Return [X, Y] of the center of cell containing provided text 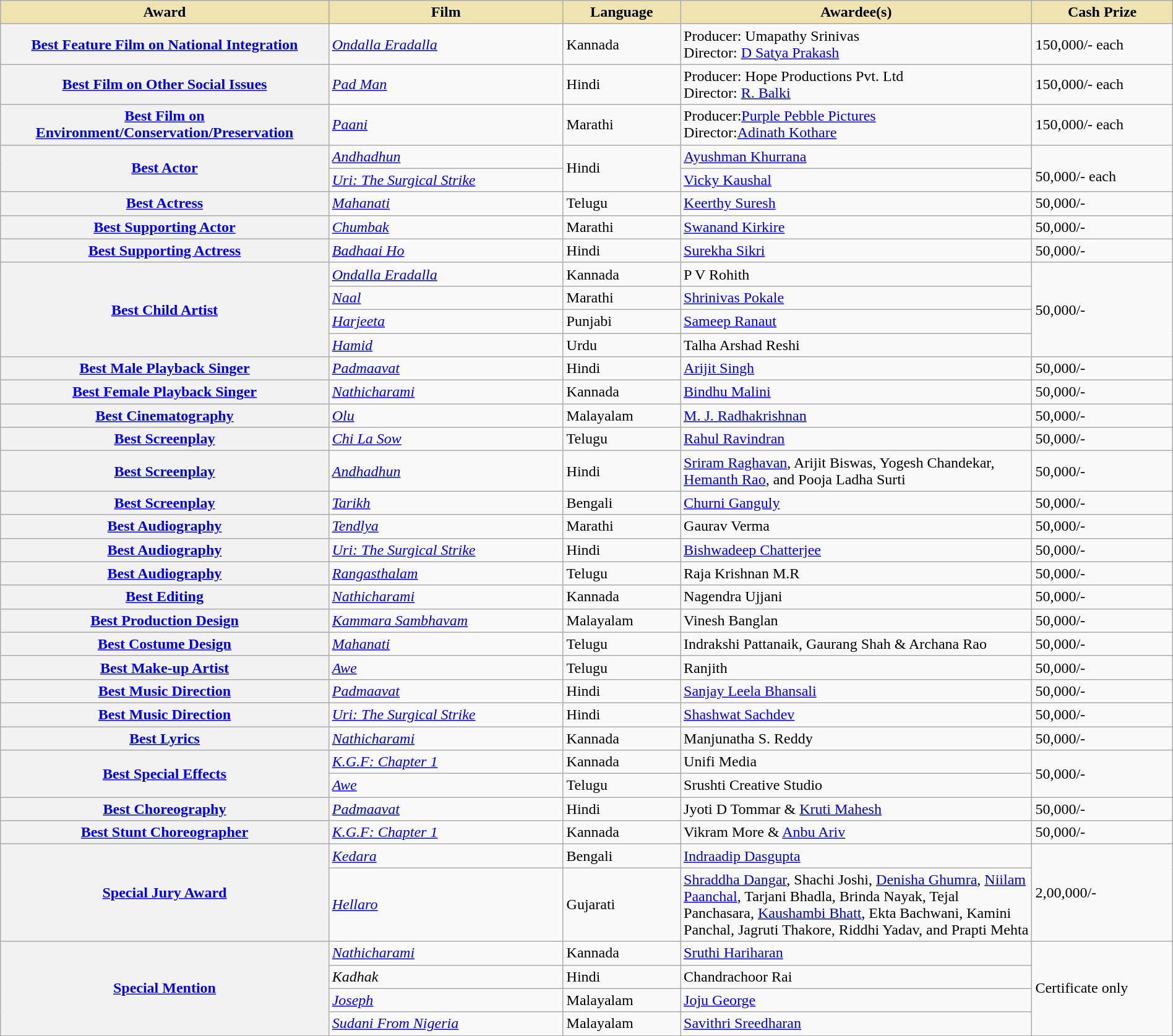
Joseph [445, 1000]
Urdu [621, 345]
Savithri Sreedharan [856, 1024]
Best Child Artist [165, 309]
Hamid [445, 345]
Best Actor [165, 168]
Language [621, 12]
Best Choreography [165, 809]
Vikram More & Anbu Ariv [856, 833]
Chi La Sow [445, 439]
Sriram Raghavan, Arijit Biswas, Yogesh Chandekar, Hemanth Rao, and Pooja Ladha Surti [856, 471]
Best Stunt Choreographer [165, 833]
Awardee(s) [856, 12]
Hellaro [445, 904]
Shrinivas Pokale [856, 298]
Film [445, 12]
Badhaai Ho [445, 250]
Producer: Umapathy Srinivas Director: D Satya Prakash [856, 45]
Producer:Purple Pebble Pictures Director:Adinath Kothare [856, 125]
M. J. Radhakrishnan [856, 416]
Sameep Ranaut [856, 321]
Best Male Playback Singer [165, 369]
Indrakshi Pattanaik, Gaurang Shah & Archana Rao [856, 644]
P V Rohith [856, 274]
Best Production Design [165, 620]
Raja Krishnan M.R [856, 573]
Naal [445, 298]
Chandrachoor Rai [856, 977]
Certificate only [1102, 988]
Cash Prize [1102, 12]
Chumbak [445, 227]
50,000/- each [1102, 168]
Best Film on Environment/Conservation/Preservation [165, 125]
Tendlya [445, 526]
Gujarati [621, 904]
Best Costume Design [165, 644]
Gaurav Verma [856, 526]
Award [165, 12]
Producer: Hope Productions Pvt. LtdDirector: R. Balki [856, 84]
Tarikh [445, 503]
Ranjith [856, 667]
Best Editing [165, 597]
Punjabi [621, 321]
Jyoti D Tommar & Kruti Mahesh [856, 809]
Sruthi Hariharan [856, 953]
Olu [445, 416]
Special Mention [165, 988]
2,00,000/- [1102, 893]
Ayushman Khurrana [856, 156]
Rangasthalam [445, 573]
Best Supporting Actor [165, 227]
Sudani From Nigeria [445, 1024]
Vicky Kaushal [856, 180]
Surekha Sikri [856, 250]
Joju George [856, 1000]
Best Film on Other Social Issues [165, 84]
Rahul Ravindran [856, 439]
Churni Ganguly [856, 503]
Srushti Creative Studio [856, 786]
Best Feature Film on National Integration [165, 45]
Talha Arshad Reshi [856, 345]
Vinesh Banglan [856, 620]
Special Jury Award [165, 893]
Kammara Sambhavam [445, 620]
Best Special Effects [165, 774]
Best Cinematography [165, 416]
Arijit Singh [856, 369]
Bishwadeep Chatterjee [856, 550]
Unifi Media [856, 762]
Nagendra Ujjani [856, 597]
Manjunatha S. Reddy [856, 738]
Kadhak [445, 977]
Swanand Kirkire [856, 227]
Best Female Playback Singer [165, 392]
Shashwat Sachdev [856, 714]
Best Actress [165, 203]
Pad Man [445, 84]
Kedara [445, 856]
Harjeeta [445, 321]
Best Make-up Artist [165, 667]
Sanjay Leela Bhansali [856, 691]
Keerthy Suresh [856, 203]
Bindhu Malini [856, 392]
Best Supporting Actress [165, 250]
Best Lyrics [165, 738]
Paani [445, 125]
Indraadip Dasgupta [856, 856]
